Return [X, Y] of the center of cell containing provided text 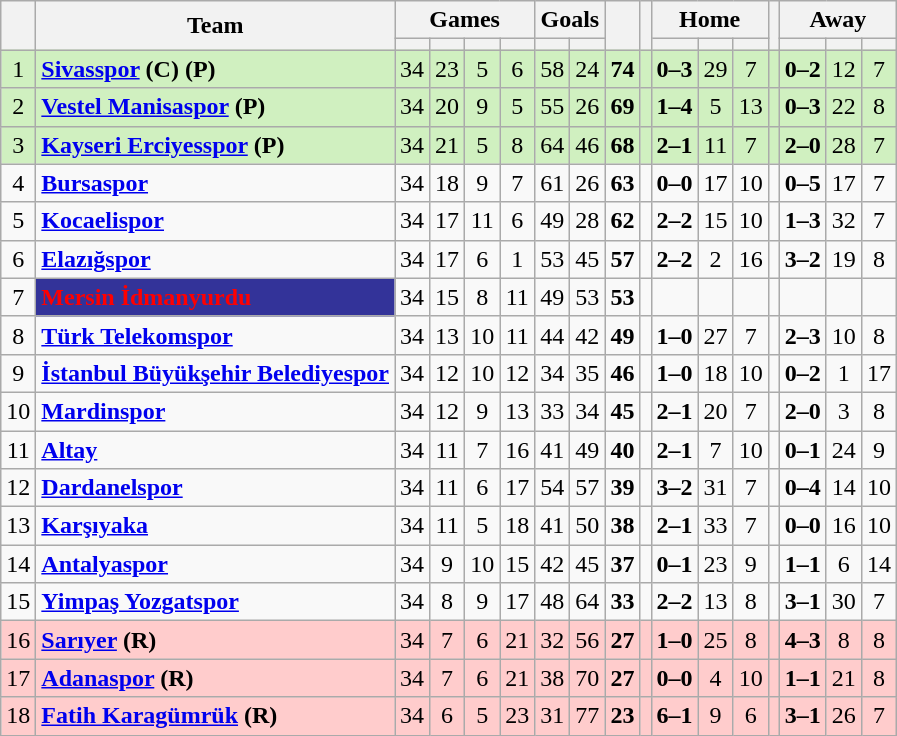
6–1 [674, 716]
Fatih Karagümrük (R) [216, 716]
1–3 [802, 221]
29 [716, 69]
Vestel Manisaspor (P) [216, 107]
Away [838, 20]
Bursaspor [216, 183]
54 [552, 488]
25 [716, 640]
Mardinspor [216, 411]
30 [844, 602]
68 [622, 145]
Antalyaspor [216, 564]
77 [588, 716]
62 [622, 221]
39 [622, 488]
Adanaspor (R) [216, 678]
37 [622, 564]
40 [622, 449]
70 [588, 678]
Team [216, 26]
Sivasspor (C) (P) [216, 69]
Altay [216, 449]
55 [552, 107]
Kayseri Erciyesspor (P) [216, 145]
Türk Telekomspor [216, 335]
19 [844, 259]
Goals [570, 20]
Mersin İdmanyurdu [216, 297]
56 [588, 640]
22 [844, 107]
48 [552, 602]
63 [622, 183]
Dardanelspor [216, 488]
Kocaelispor [216, 221]
Elazığspor [216, 259]
1–4 [674, 107]
35 [588, 373]
58 [552, 69]
Karşıyaka [216, 526]
Sarıyer (R) [216, 640]
İstanbul Büyükşehir Belediyespor [216, 373]
61 [552, 183]
69 [622, 107]
Home [710, 20]
Games [465, 20]
44 [552, 335]
0–4 [802, 488]
74 [622, 69]
2–3 [802, 335]
50 [588, 526]
0–5 [802, 183]
Yimpaş Yozgatspor [216, 602]
4–3 [802, 640]
